Output the (x, y) coordinate of the center of the cell containing the given text.  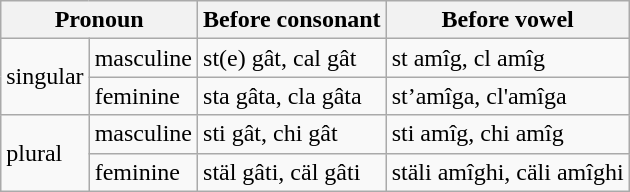
stäl gâti, cäl gâti (292, 172)
Before consonant (292, 20)
Pronoun (100, 20)
Before vowel (508, 20)
singular (45, 77)
sta gâta, cla gâta (292, 96)
st(e) gât, cal gât (292, 58)
sti amîg, chi amîg (508, 134)
st amîg, cl amîg (508, 58)
sti gât, chi gât (292, 134)
plural (45, 153)
stäli amîghi, cäli amîghi (508, 172)
st’amîga, cl'amîga (508, 96)
